Return (X, Y) of the center of cell containing provided text 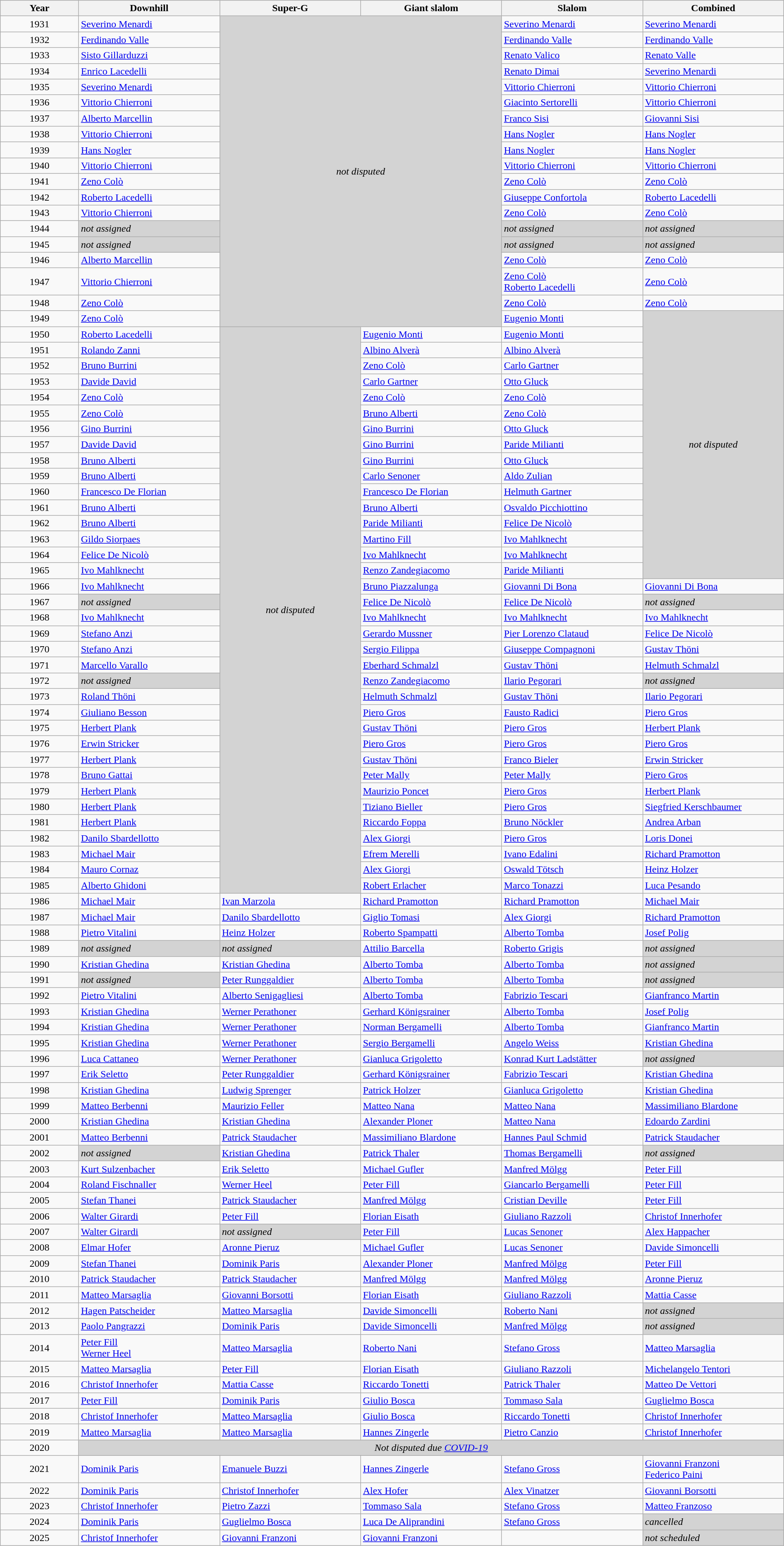
Oswald Tötsch (572, 870)
Renato Dimai (572, 71)
2013 (40, 1326)
1968 (40, 618)
1996 (40, 1059)
Norman Bergamelli (431, 1027)
1985 (40, 885)
1953 (40, 381)
Cristian Deville (572, 1200)
1998 (40, 1090)
1956 (40, 429)
Aldo Zulian (572, 476)
1997 (40, 1074)
2002 (40, 1153)
1975 (40, 728)
Pietro Canzio (572, 1432)
Efrem Merelli (431, 854)
Rolando Zanni (149, 350)
2019 (40, 1432)
1972 (40, 681)
Roberto Spampatti (431, 932)
Robert Erlacher (431, 885)
Peter FillWerner Heel (149, 1348)
Year (40, 8)
1973 (40, 696)
Helmuth Gartner (572, 492)
Ivano Edalini (572, 854)
not scheduled (713, 1538)
1967 (40, 602)
1943 (40, 213)
1935 (40, 87)
Loris Donei (713, 838)
1937 (40, 118)
Not disputed due COVID-19 (431, 1448)
Downhill (149, 8)
2006 (40, 1216)
Giglio Tomasi (431, 917)
Giuseppe Confortola (572, 197)
Siegfried Kerschbaumer (713, 807)
2025 (40, 1538)
2011 (40, 1295)
2004 (40, 1184)
1991 (40, 980)
1949 (40, 319)
Enrico Lacedelli (149, 71)
Luca De Aliprandini (431, 1522)
1988 (40, 932)
Michelangelo Tentori (713, 1369)
Alex Hofer (431, 1491)
Ludwig Sprenger (290, 1090)
Luca Cattaneo (149, 1059)
2021 (40, 1469)
1961 (40, 508)
1957 (40, 444)
Elmar Hofer (149, 1248)
Giacinto Sertorelli (572, 103)
1965 (40, 570)
1974 (40, 712)
Pietro Zazzi (290, 1506)
1945 (40, 244)
Matteo De Vettori (713, 1385)
1989 (40, 948)
Osvaldo Picchiottino (572, 508)
1942 (40, 197)
2010 (40, 1279)
Pier Lorenzo Clataud (572, 633)
Bruno Gattai (149, 775)
1941 (40, 181)
Gildo Siorpaes (149, 539)
1963 (40, 539)
1970 (40, 649)
Renato Valico (572, 55)
cancelled (713, 1522)
1955 (40, 413)
1987 (40, 917)
Konrad Kurt Ladstätter (572, 1059)
Edoardo Zardini (713, 1122)
Roland Fischnaller (149, 1184)
1983 (40, 854)
1934 (40, 71)
Attilio Barcella (431, 948)
2008 (40, 1248)
2018 (40, 1416)
1966 (40, 586)
Sergio Bergamelli (431, 1043)
2022 (40, 1491)
2015 (40, 1369)
1940 (40, 165)
Werner Heel (290, 1184)
1969 (40, 633)
1946 (40, 260)
1964 (40, 555)
Franco Bieler (572, 760)
1977 (40, 760)
Giuliano Besson (149, 712)
1962 (40, 523)
Angelo Weiss (572, 1043)
1981 (40, 822)
2024 (40, 1522)
Emanuele Buzzi (290, 1469)
Mauro Cornaz (149, 870)
2020 (40, 1448)
Martino Fill (431, 539)
1939 (40, 150)
2012 (40, 1311)
Roland Thöni (149, 696)
1944 (40, 229)
1947 (40, 281)
1932 (40, 40)
Alberto Senigagliesi (290, 996)
Bruno Burrini (149, 366)
Patrick Holzer (431, 1090)
Maurizio Poncet (431, 791)
Eberhard Schmalzl (431, 665)
1948 (40, 303)
Bruno Nöckler (572, 822)
1978 (40, 775)
Giancarlo Bergamelli (572, 1184)
1959 (40, 476)
Franco Sisi (572, 118)
2000 (40, 1122)
Giant slalom (431, 8)
Riccardo Foppa (431, 822)
2023 (40, 1506)
Giovanni FranzoniFederico Paini (713, 1469)
Marcello Varallo (149, 665)
Zeno ColòRoberto Lacedelli (572, 281)
1931 (40, 24)
1950 (40, 334)
Carlo Senoner (431, 476)
2014 (40, 1348)
1995 (40, 1043)
Tiziano Bieller (431, 807)
Alex Happacher (713, 1232)
2009 (40, 1263)
2001 (40, 1137)
Bruno Piazzalunga (431, 586)
1951 (40, 350)
2005 (40, 1200)
Giuseppe Compagnoni (572, 649)
1971 (40, 665)
1980 (40, 807)
Luca Pesando (713, 885)
1933 (40, 55)
Marco Tonazzi (572, 885)
1990 (40, 964)
1952 (40, 366)
Andrea Arban (713, 822)
Combined (713, 8)
Alberto Ghidoni (149, 885)
2016 (40, 1385)
1979 (40, 791)
1999 (40, 1106)
1938 (40, 134)
1984 (40, 870)
2017 (40, 1400)
Hagen Patscheider (149, 1311)
1994 (40, 1027)
Hannes Paul Schmid (572, 1137)
1993 (40, 1011)
Giovanni Sisi (713, 118)
Ivan Marzola (290, 901)
Fausto Radici (572, 712)
Maurizio Feller (290, 1106)
Matteo Franzoso (713, 1506)
Sisto Gillarduzzi (149, 55)
Sergio Filippa (431, 649)
1954 (40, 397)
1960 (40, 492)
2007 (40, 1232)
1992 (40, 996)
1982 (40, 838)
Thomas Bergamelli (572, 1153)
Renato Valle (713, 55)
Super-G (290, 8)
Gerardo Mussner (431, 633)
Roberto Grigis (572, 948)
Alex Vinatzer (572, 1491)
1986 (40, 901)
Kurt Sulzenbacher (149, 1169)
1958 (40, 460)
1976 (40, 744)
Paolo Pangrazzi (149, 1326)
1936 (40, 103)
Slalom (572, 8)
2003 (40, 1169)
